For the text-containing cell, return its midpoint in [X, Y] coordinate format. 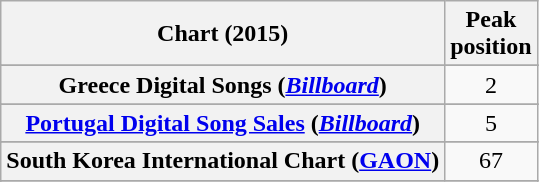
Chart (2015) [223, 34]
Portugal Digital Song Sales (Billboard) [223, 123]
Peakposition [491, 34]
South Korea International Chart (GAON) [223, 161]
5 [491, 123]
67 [491, 161]
Greece Digital Songs (Billboard) [223, 85]
2 [491, 85]
